Capture the cell that displays the provided text and extract its [X, Y] central coordinate. 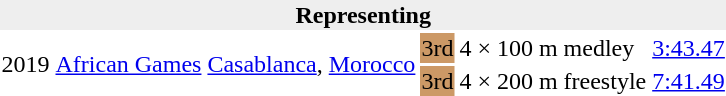
4 × 100 m medley [553, 48]
4 × 200 m freestyle [553, 81]
Representing [363, 15]
Casablanca, Morocco [312, 64]
African Games [128, 64]
2019 [26, 64]
